Find where the given text appears and provide that cell's center as (X, Y) coordinate. 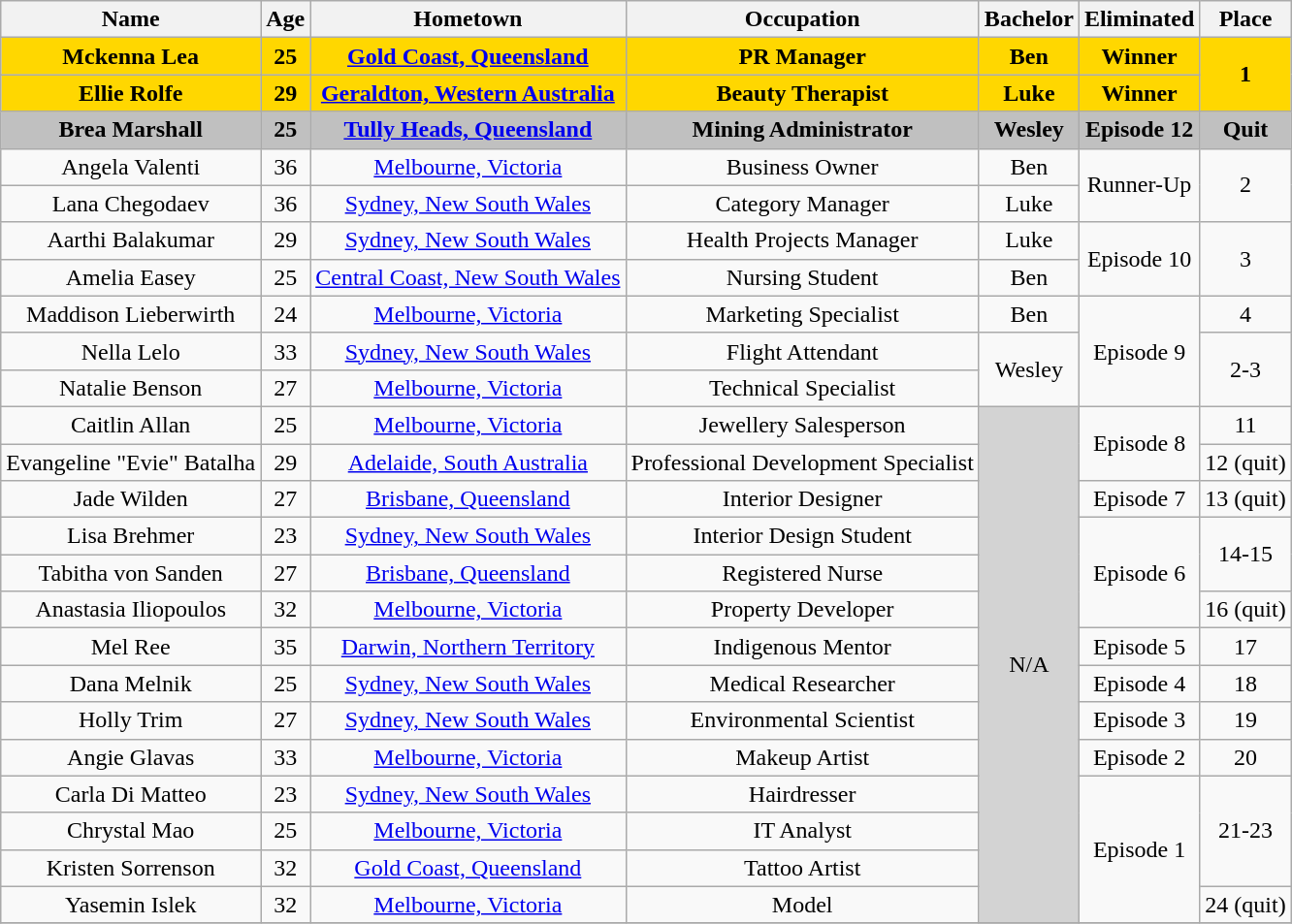
Name (131, 19)
Mckenna Lea (131, 56)
Chrystal Mao (131, 831)
Episode 5 (1139, 647)
35 (285, 647)
24 (quit) (1245, 905)
Episode 6 (1139, 573)
Episode 8 (1139, 443)
Age (285, 19)
Natalie Benson (131, 388)
Carla Di Matteo (131, 794)
Episode 4 (1139, 684)
Geraldton, Western Australia (468, 93)
4 (1245, 314)
Yasemin Islek (131, 905)
N/A (1028, 665)
Makeup Artist (802, 757)
Property Developer (802, 610)
Angela Valenti (131, 167)
12 (quit) (1245, 462)
Mining Administrator (802, 130)
Angie Glavas (131, 757)
Indigenous Mentor (802, 647)
Episode 7 (1139, 499)
Episode 1 (1139, 849)
17 (1245, 647)
Quit (1245, 130)
PR Manager (802, 56)
19 (1245, 720)
24 (285, 314)
Episode 2 (1139, 757)
21-23 (1245, 831)
Evangeline "Evie" Batalha (131, 462)
Amelia Easey (131, 277)
Medical Researcher (802, 684)
IT Analyst (802, 831)
Caitlin Allan (131, 425)
Maddison Lieberwirth (131, 314)
Ellie Rolfe (131, 93)
Nella Lelo (131, 351)
Dana Melnik (131, 684)
Hometown (468, 19)
Tabitha von Sanden (131, 573)
Mel Ree (131, 647)
Technical Specialist (802, 388)
Central Coast, New South Wales (468, 277)
Jade Wilden (131, 499)
Aarthi Balakumar (131, 240)
Environmental Scientist (802, 720)
Jewellery Salesperson (802, 425)
Anastasia Iliopoulos (131, 610)
Episode 3 (1139, 720)
14-15 (1245, 555)
Episode 10 (1139, 259)
Adelaide, South Australia (468, 462)
Lana Chegodaev (131, 204)
2-3 (1245, 369)
Beauty Therapist (802, 93)
1 (1245, 75)
Lisa Brehmer (131, 536)
Professional Development Specialist (802, 462)
Tully Heads, Queensland (468, 130)
Tattoo Artist (802, 868)
Business Owner (802, 167)
Flight Attendant (802, 351)
2 (1245, 185)
18 (1245, 684)
Occupation (802, 19)
16 (quit) (1245, 610)
Episode 12 (1139, 130)
Interior Design Student (802, 536)
Eliminated (1139, 19)
11 (1245, 425)
Marketing Specialist (802, 314)
Interior Designer (802, 499)
Hairdresser (802, 794)
20 (1245, 757)
Nursing Student (802, 277)
13 (quit) (1245, 499)
Model (802, 905)
Place (1245, 19)
Kristen Sorrenson (131, 868)
Health Projects Manager (802, 240)
Brea Marshall (131, 130)
Bachelor (1028, 19)
Category Manager (802, 204)
Holly Trim (131, 720)
Registered Nurse (802, 573)
3 (1245, 259)
Runner-Up (1139, 185)
Episode 9 (1139, 351)
Darwin, Northern Territory (468, 647)
